Locate the cell with the specified text and output its (X, Y) center coordinate. 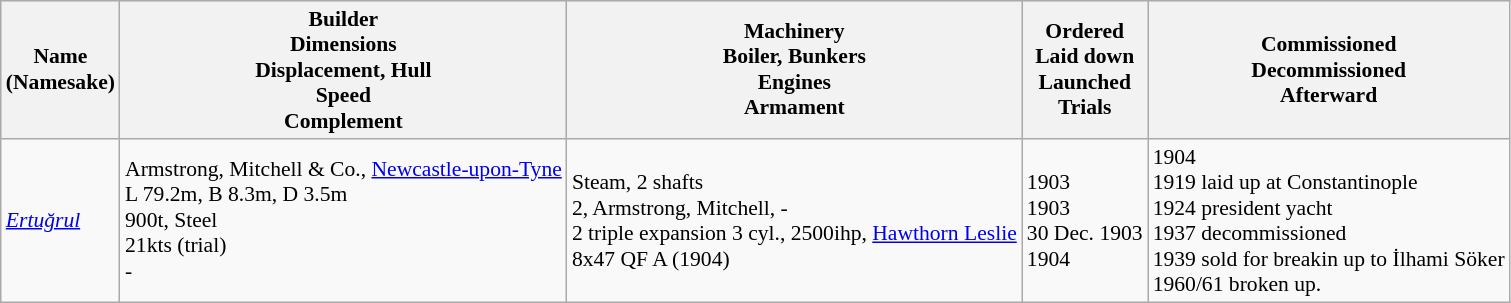
Ertuğrul (60, 220)
BuilderDimensionsDisplacement, HullSpeedComplement (344, 70)
1903190330 Dec. 19031904 (1085, 220)
19041919 laid up at Constantinople1924 president yacht1937 decommissioned1939 sold for breakin up to İlhami Söker1960/61 broken up. (1329, 220)
MachineryBoiler, BunkersEnginesArmament (794, 70)
CommissionedDecommissionedAfterward (1329, 70)
Steam, 2 shafts2, Armstrong, Mitchell, -2 triple expansion 3 cyl., 2500ihp, Hawthorn Leslie8x47 QF A (1904) (794, 220)
Name(Namesake) (60, 70)
OrderedLaid downLaunchedTrials (1085, 70)
Armstrong, Mitchell & Co., Newcastle-upon-TyneL 79.2m, B 8.3m, D 3.5m900t, Steel21kts (trial)- (344, 220)
